From the cell containing the given text, extract its center point as [X, Y] coordinate. 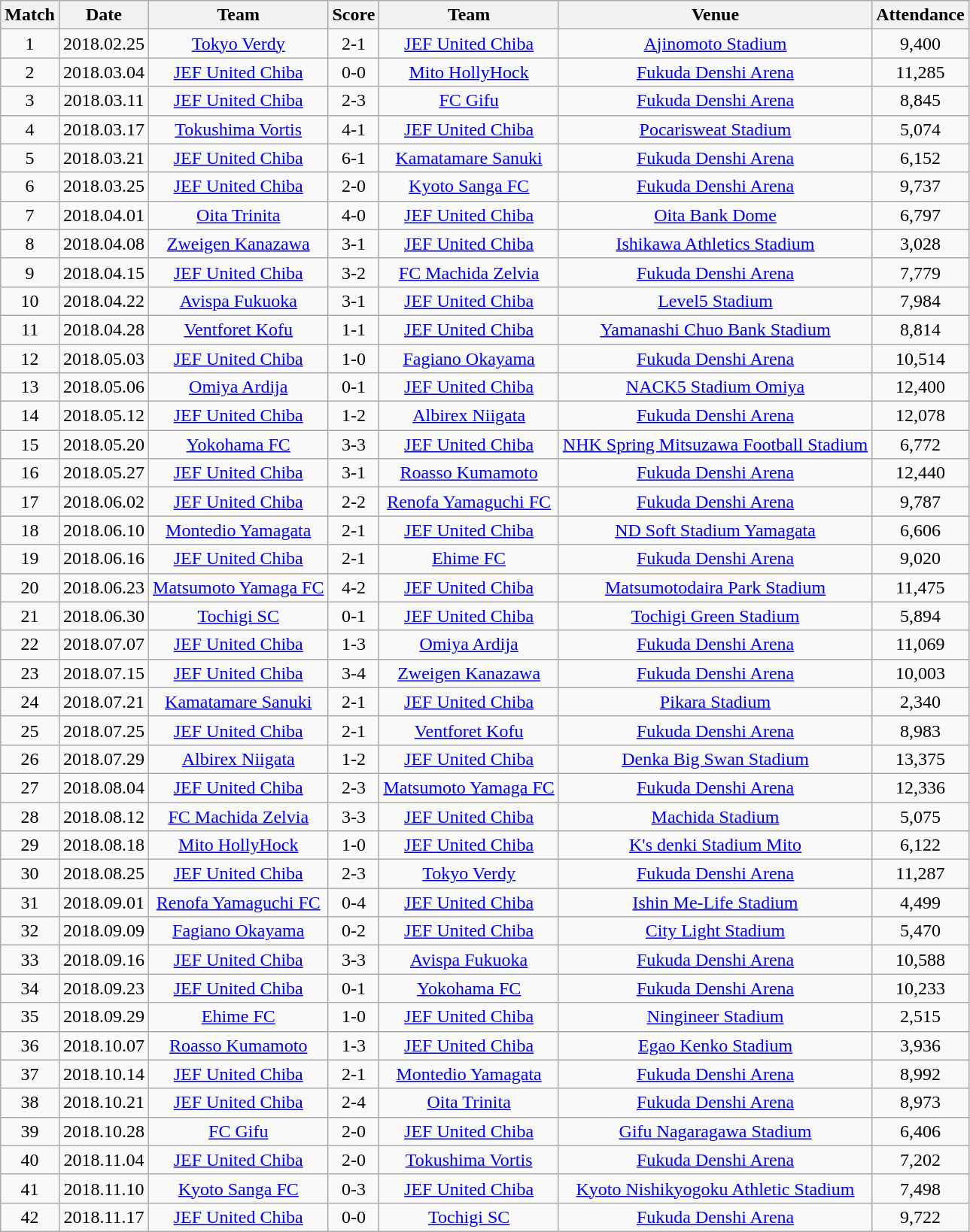
2018.09.23 [104, 988]
34 [30, 988]
11,069 [920, 645]
1 [30, 44]
2018.10.07 [104, 1045]
Machida Stadium [715, 816]
0-3 [354, 1188]
31 [30, 903]
2018.07.25 [104, 730]
8 [30, 244]
Gifu Nagaragawa Stadium [715, 1131]
28 [30, 816]
Ajinomoto Stadium [715, 44]
4 [30, 129]
22 [30, 645]
0-2 [354, 931]
2018.06.10 [104, 530]
8,973 [920, 1103]
Pikara Stadium [715, 702]
6,606 [920, 530]
2018.05.03 [104, 359]
11,285 [920, 72]
6-1 [354, 158]
8,992 [920, 1074]
2018.03.11 [104, 101]
5,074 [920, 129]
2018.05.12 [104, 416]
21 [30, 616]
2018.08.12 [104, 816]
2018.05.06 [104, 387]
3 [30, 101]
2018.04.22 [104, 301]
40 [30, 1160]
27 [30, 787]
11,287 [920, 874]
2018.06.02 [104, 502]
Level5 Stadium [715, 301]
NHK Spring Mitsuzawa Football Stadium [715, 445]
12,400 [920, 387]
Date [104, 15]
2,340 [920, 702]
20 [30, 587]
9 [30, 272]
7,779 [920, 272]
Kyoto Nishikyogoku Athletic Stadium [715, 1188]
3,028 [920, 244]
10 [30, 301]
Yamanashi Chuo Bank Stadium [715, 329]
Ningineer Stadium [715, 1017]
2018.06.23 [104, 587]
39 [30, 1131]
Match [30, 15]
10,588 [920, 960]
16 [30, 473]
12,440 [920, 473]
7,202 [920, 1160]
8,845 [920, 101]
2018.06.30 [104, 616]
3-4 [354, 673]
4-2 [354, 587]
2018.04.08 [104, 244]
4-1 [354, 129]
26 [30, 759]
2018.09.01 [104, 903]
Score [354, 15]
3,936 [920, 1045]
37 [30, 1074]
2018.10.14 [104, 1074]
Matsumotodaira Park Stadium [715, 587]
42 [30, 1217]
11 [30, 329]
2018.08.18 [104, 845]
2018.08.04 [104, 787]
35 [30, 1017]
5,470 [920, 931]
9,787 [920, 502]
1-1 [354, 329]
2-2 [354, 502]
4-0 [354, 215]
10,514 [920, 359]
City Light Stadium [715, 931]
11,475 [920, 587]
5,075 [920, 816]
Denka Big Swan Stadium [715, 759]
12,336 [920, 787]
38 [30, 1103]
2018.03.25 [104, 187]
7 [30, 215]
6,406 [920, 1131]
9,722 [920, 1217]
25 [30, 730]
12 [30, 359]
2018.05.27 [104, 473]
2018.11.17 [104, 1217]
2018.04.01 [104, 215]
2018.04.15 [104, 272]
2018.03.21 [104, 158]
29 [30, 845]
9,020 [920, 559]
18 [30, 530]
33 [30, 960]
17 [30, 502]
2018.02.25 [104, 44]
8,983 [920, 730]
2018.03.04 [104, 72]
2018.07.21 [104, 702]
32 [30, 931]
2018.05.20 [104, 445]
K's denki Stadium Mito [715, 845]
7,984 [920, 301]
14 [30, 416]
3-2 [354, 272]
24 [30, 702]
41 [30, 1188]
6 [30, 187]
2018.10.21 [104, 1103]
2018.09.29 [104, 1017]
2018.08.25 [104, 874]
2018.04.28 [104, 329]
ND Soft Stadium Yamagata [715, 530]
8,814 [920, 329]
2-4 [354, 1103]
9,737 [920, 187]
6,152 [920, 158]
2018.06.16 [104, 559]
2018.07.29 [104, 759]
30 [30, 874]
5 [30, 158]
4,499 [920, 903]
2,515 [920, 1017]
0-4 [354, 903]
2018.11.10 [104, 1188]
12,078 [920, 416]
Attendance [920, 15]
5,894 [920, 616]
36 [30, 1045]
10,003 [920, 673]
2018.03.17 [104, 129]
2018.07.15 [104, 673]
Egao Kenko Stadium [715, 1045]
13 [30, 387]
Ishin Me-Life Stadium [715, 903]
19 [30, 559]
15 [30, 445]
2018.11.04 [104, 1160]
2 [30, 72]
Venue [715, 15]
10,233 [920, 988]
2018.10.28 [104, 1131]
Pocarisweat Stadium [715, 129]
6,122 [920, 845]
2018.09.09 [104, 931]
13,375 [920, 759]
2018.09.16 [104, 960]
Tochigi Green Stadium [715, 616]
6,797 [920, 215]
2018.07.07 [104, 645]
9,400 [920, 44]
Oita Bank Dome [715, 215]
Ishikawa Athletics Stadium [715, 244]
7,498 [920, 1188]
23 [30, 673]
6,772 [920, 445]
NACK5 Stadium Omiya [715, 387]
